Provide the [X, Y] coordinate of the cell's center where the given text is located.  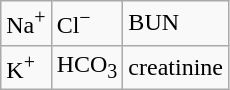
K+ [26, 68]
Na+ [26, 24]
BUN [176, 24]
HCO3 [87, 68]
creatinine [176, 68]
Cl− [87, 24]
